From the cell containing the given text, extract its center point as (X, Y) coordinate. 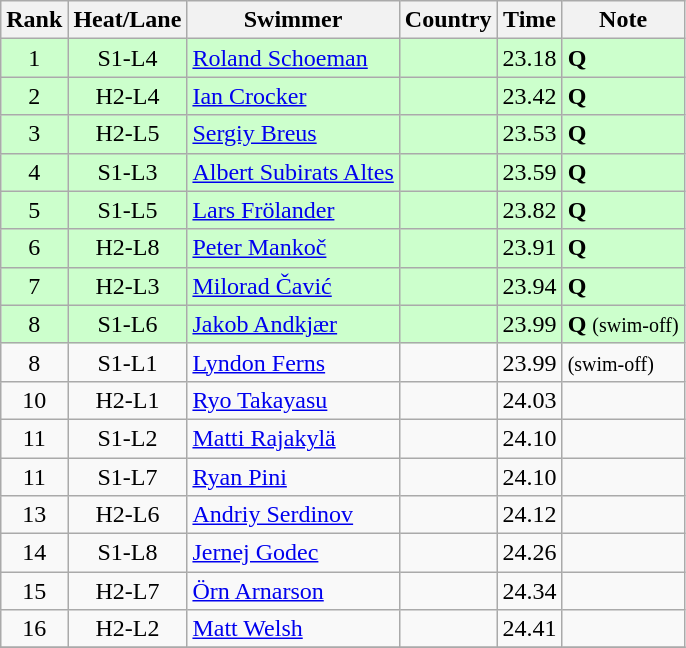
H2-L8 (128, 248)
Time (530, 20)
5 (34, 210)
S1-L5 (128, 210)
23.42 (530, 96)
Country (448, 20)
S1-L2 (128, 438)
24.12 (530, 515)
3 (34, 134)
S1-L6 (128, 324)
Jernej Godec (293, 553)
24.26 (530, 553)
Matti Rajakylä (293, 438)
H2-L4 (128, 96)
10 (34, 400)
(swim-off) (623, 362)
S1-L3 (128, 172)
24.41 (530, 629)
16 (34, 629)
H2-L7 (128, 591)
Roland Schoeman (293, 58)
S1-L8 (128, 553)
S1-L4 (128, 58)
6 (34, 248)
S1-L1 (128, 362)
H2-L6 (128, 515)
Heat/Lane (128, 20)
S1-L7 (128, 477)
23.94 (530, 286)
Lars Frölander (293, 210)
Albert Subirats Altes (293, 172)
Lyndon Ferns (293, 362)
Andriy Serdinov (293, 515)
24.03 (530, 400)
13 (34, 515)
1 (34, 58)
23.91 (530, 248)
14 (34, 553)
Peter Mankoč (293, 248)
H2-L1 (128, 400)
Örn Arnarson (293, 591)
Swimmer (293, 20)
24.34 (530, 591)
Matt Welsh (293, 629)
Ian Crocker (293, 96)
Note (623, 20)
23.82 (530, 210)
Ryo Takayasu (293, 400)
H2-L3 (128, 286)
Milorad Čavić (293, 286)
Jakob Andkjær (293, 324)
Rank (34, 20)
H2-L2 (128, 629)
Q (swim-off) (623, 324)
23.18 (530, 58)
7 (34, 286)
Ryan Pini (293, 477)
23.53 (530, 134)
23.59 (530, 172)
Sergiy Breus (293, 134)
2 (34, 96)
15 (34, 591)
4 (34, 172)
H2-L5 (128, 134)
